Return (x, y) of the center of cell containing provided text 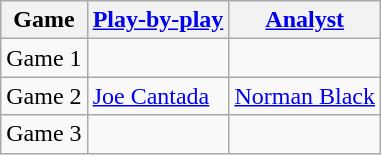
Norman Black (305, 96)
Play-by-play (158, 20)
Joe Cantada (158, 96)
Game (44, 20)
Game 2 (44, 96)
Game 3 (44, 134)
Analyst (305, 20)
Game 1 (44, 58)
